Identify which cell holds the provided text, then report its (X, Y) central coordinate. 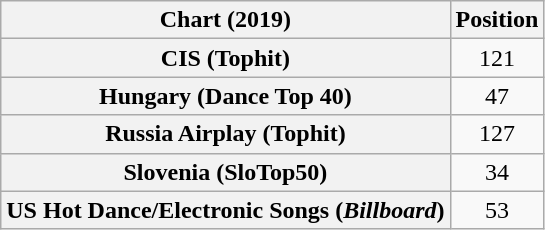
Position (497, 20)
53 (497, 210)
47 (497, 96)
Chart (2019) (226, 20)
Hungary (Dance Top 40) (226, 96)
121 (497, 58)
CIS (Tophit) (226, 58)
127 (497, 134)
34 (497, 172)
US Hot Dance/Electronic Songs (Billboard) (226, 210)
Russia Airplay (Tophit) (226, 134)
Slovenia (SloTop50) (226, 172)
